Output the (x, y) coordinate of the center of the cell containing the given text.  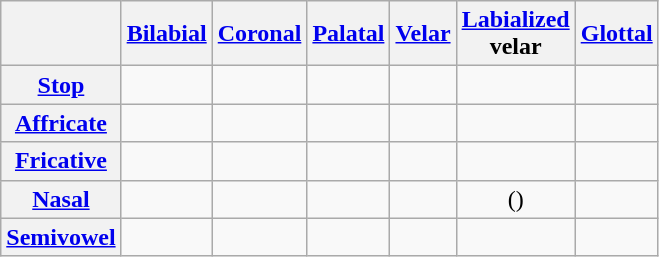
() (516, 199)
Bilabial (166, 34)
Semivowel (61, 237)
Fricative (61, 161)
Palatal (348, 34)
Velar (423, 34)
Glottal (616, 34)
Coronal (260, 34)
Nasal (61, 199)
Stop (61, 85)
Labializedvelar (516, 34)
Affricate (61, 123)
